Locate the cell with the specified text and output its [x, y] center coordinate. 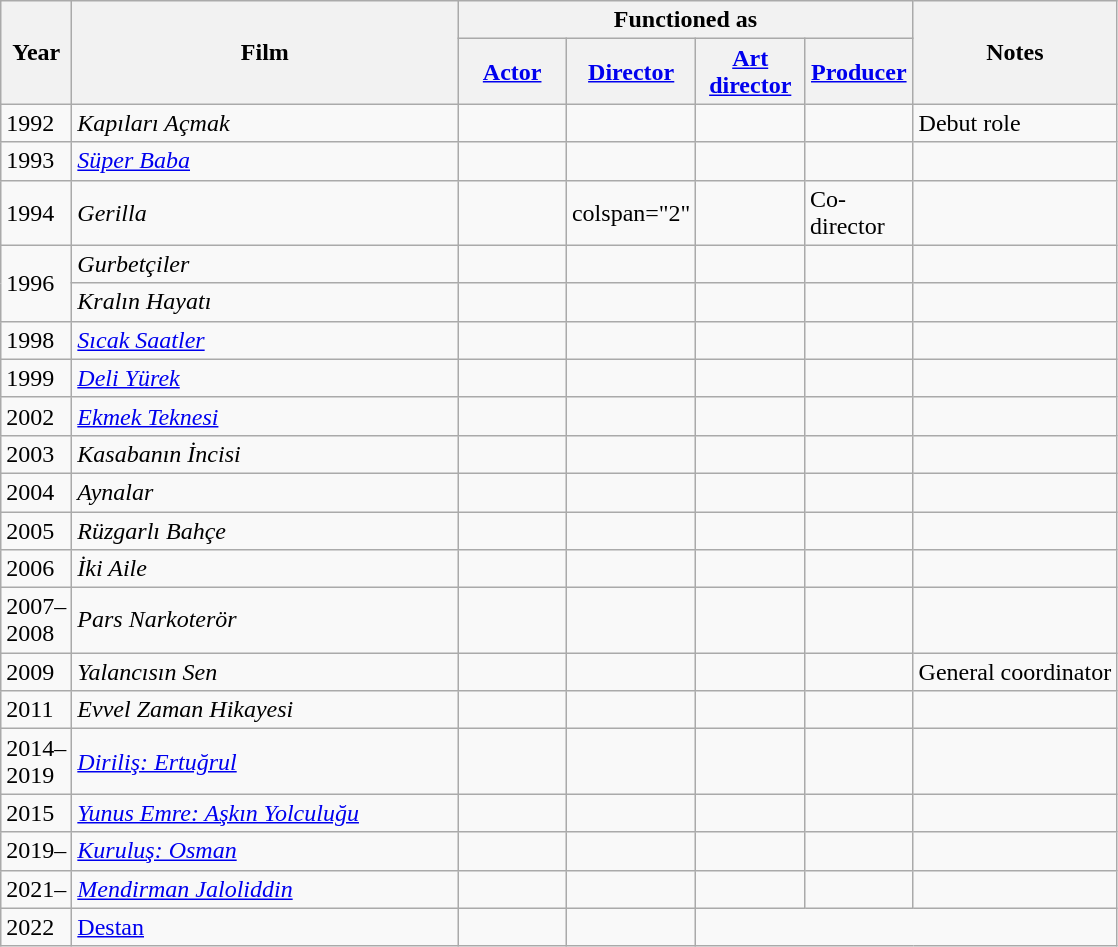
Kuruluş: Osman [265, 851]
Gerilla [265, 212]
Mendirman Jaloliddin [265, 889]
1992 [36, 123]
Destan [265, 927]
2014–2019 [36, 762]
Kasabanın İncisi [265, 454]
Kralın Hayatı [265, 302]
Yalancısın Sen [265, 672]
Art director [750, 72]
2006 [36, 569]
Actor [512, 72]
Aynalar [265, 492]
Pars Narkoterör [265, 620]
2021– [36, 889]
Notes [1015, 52]
Kapıları Açmak [265, 123]
2019– [36, 851]
Producer [860, 72]
colspan="2" [631, 212]
2002 [36, 416]
2004 [36, 492]
Functioned as [686, 20]
Diriliş: Ertuğrul [265, 762]
General coordinator [1015, 672]
1999 [36, 378]
Evvel Zaman Hikayesi [265, 710]
Film [265, 52]
Deli Yürek [265, 378]
Co-director [860, 212]
1994 [36, 212]
Rüzgarlı Bahçe [265, 531]
2009 [36, 672]
Gurbetçiler [265, 264]
Ekmek Teknesi [265, 416]
1996 [36, 283]
2007–2008 [36, 620]
2011 [36, 710]
Yunus Emre: Aşkın Yolculuğu [265, 813]
2015 [36, 813]
1993 [36, 161]
2003 [36, 454]
1998 [36, 340]
Sıcak Saatler [265, 340]
Debut role [1015, 123]
İki Aile [265, 569]
2005 [36, 531]
Director [631, 72]
Süper Baba [265, 161]
Year [36, 52]
2022 [36, 927]
